Locate the cell with the specified text and output its (X, Y) center coordinate. 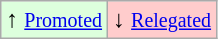
↑ Promoted (54, 20)
↓ Relegated (162, 20)
